From the cell containing the given text, extract its center point as [X, Y] coordinate. 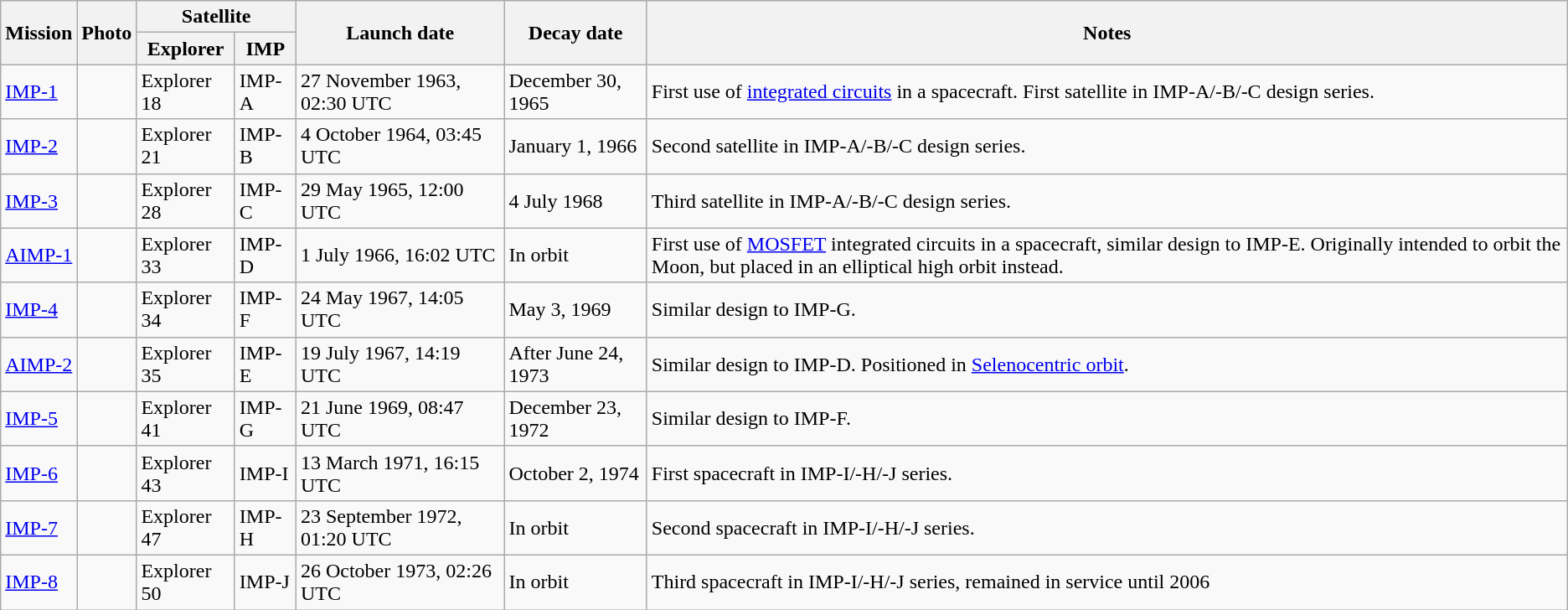
Launch date [400, 33]
Mission [39, 33]
IMP-J [265, 582]
Explorer 50 [186, 582]
IMP-D [265, 255]
Photo [107, 33]
Second spacecraft in IMP-I/-H/-J series. [1107, 528]
AIMP-1 [39, 255]
1 July 1966, 16:02 UTC [400, 255]
Explorer 35 [186, 364]
IMP-I [265, 473]
May 3, 1969 [575, 310]
IMP-B [265, 146]
19 July 1967, 14:19 UTC [400, 364]
Third satellite in IMP-A/-B/-C design series. [1107, 201]
IMP-5 [39, 419]
13 March 1971, 16:15 UTC [400, 473]
IMP-E [265, 364]
After June 24, 1973 [575, 364]
IMP-1 [39, 92]
Explorer 21 [186, 146]
Explorer 34 [186, 310]
Explorer [186, 49]
January 1, 1966 [575, 146]
Notes [1107, 33]
26 October 1973, 02:26 UTC [400, 582]
27 November 1963, 02:30 UTC [400, 92]
Explorer 43 [186, 473]
IMP-7 [39, 528]
IMP-H [265, 528]
Explorer 18 [186, 92]
IMP-F [265, 310]
Explorer 28 [186, 201]
IMP-4 [39, 310]
21 June 1969, 08:47 UTC [400, 419]
IMP-G [265, 419]
IMP-6 [39, 473]
Explorer 41 [186, 419]
4 July 1968 [575, 201]
29 May 1965, 12:00 UTC [400, 201]
IMP-A [265, 92]
Decay date [575, 33]
Similar design to IMP-D. Positioned in Selenocentric orbit. [1107, 364]
IMP [265, 49]
Satellite [216, 17]
AIMP-2 [39, 364]
First spacecraft in IMP-I/-H/-J series. [1107, 473]
Explorer 33 [186, 255]
December 23, 1972 [575, 419]
Third spacecraft in IMP-I/-H/-J series, remained in service until 2006 [1107, 582]
First use of integrated circuits in a spacecraft. First satellite in IMP-A/-B/-C design series. [1107, 92]
24 May 1967, 14:05 UTC [400, 310]
23 September 1972, 01:20 UTC [400, 528]
IMP-2 [39, 146]
Explorer 47 [186, 528]
Similar design to IMP-G. [1107, 310]
Similar design to IMP-F. [1107, 419]
Second satellite in IMP-A/-B/-C design series. [1107, 146]
IMP-3 [39, 201]
4 October 1964, 03:45 UTC [400, 146]
October 2, 1974 [575, 473]
IMP-8 [39, 582]
IMP-C [265, 201]
December 30, 1965 [575, 92]
